Extract the (x, y) coordinate from the center of the cell holding the provided text.  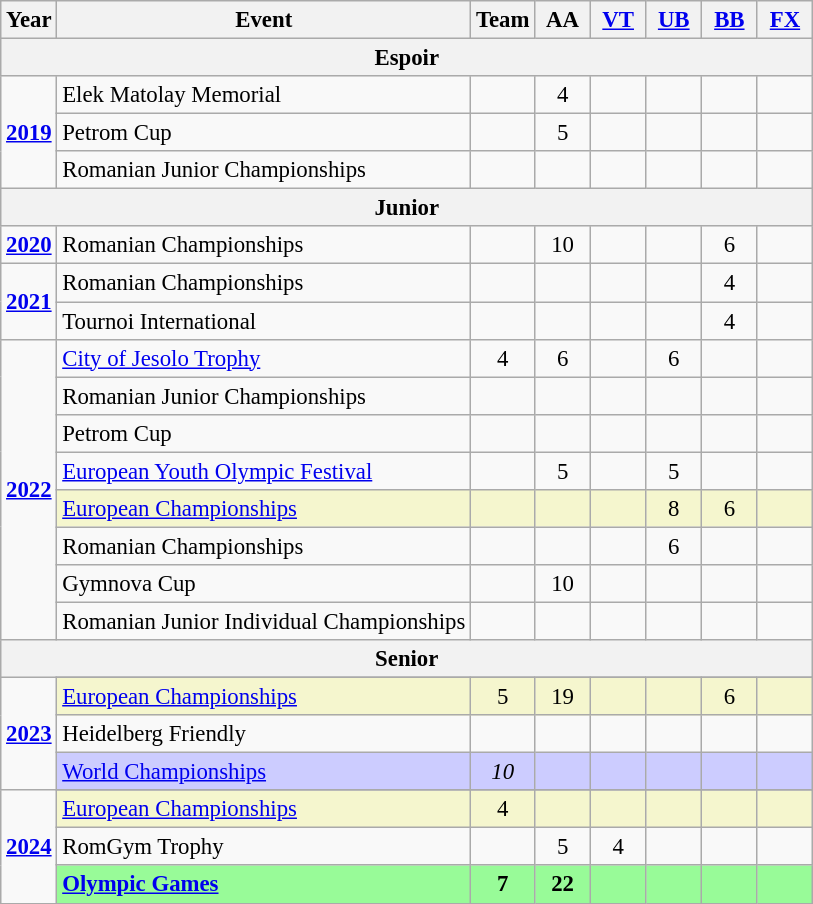
European Youth Olympic Festival (264, 471)
22 (563, 885)
Event (264, 20)
Elek Matolay Memorial (264, 95)
Romanian Junior Individual Championships (264, 621)
World Championships (264, 772)
2022 (29, 490)
City of Jesolo Trophy (264, 358)
2023 (29, 734)
2020 (29, 245)
VT (618, 20)
Heidelberg Friendly (264, 734)
Tournoi International (264, 321)
7 (503, 885)
2021 (29, 302)
RomGym Trophy (264, 847)
19 (563, 697)
AA (563, 20)
FX (785, 20)
8 (674, 509)
UB (674, 20)
2019 (29, 132)
Year (29, 20)
Senior (407, 659)
2024 (29, 846)
Gymnova Cup (264, 584)
Team (503, 20)
Junior (407, 208)
Espoir (407, 58)
BB (730, 20)
Olympic Games (264, 885)
